Find where the given text appears and provide that cell's center as [x, y] coordinate. 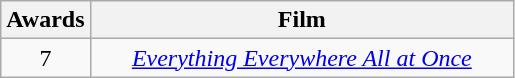
Everything Everywhere All at Once [302, 58]
Film [302, 20]
Awards [46, 20]
7 [46, 58]
